Return [X, Y] of the center of cell containing provided text 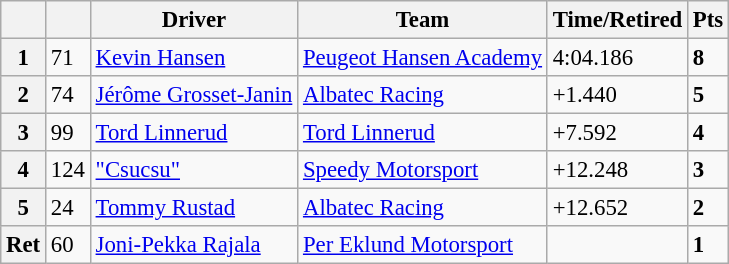
24 [68, 208]
74 [68, 95]
Joni-Pekka Rajala [194, 245]
+1.440 [617, 95]
71 [68, 58]
8 [708, 58]
Tommy Rustad [194, 208]
+12.248 [617, 170]
Kevin Hansen [194, 58]
Ret [24, 245]
Driver [194, 20]
+12.652 [617, 208]
99 [68, 133]
Peugeot Hansen Academy [423, 58]
60 [68, 245]
Per Eklund Motorsport [423, 245]
"Csucsu" [194, 170]
Jérôme Grosset-Janin [194, 95]
Time/Retired [617, 20]
124 [68, 170]
4:04.186 [617, 58]
Speedy Motorsport [423, 170]
+7.592 [617, 133]
Pts [708, 20]
Team [423, 20]
